Output the (x, y) coordinate of the center of the cell containing the given text.  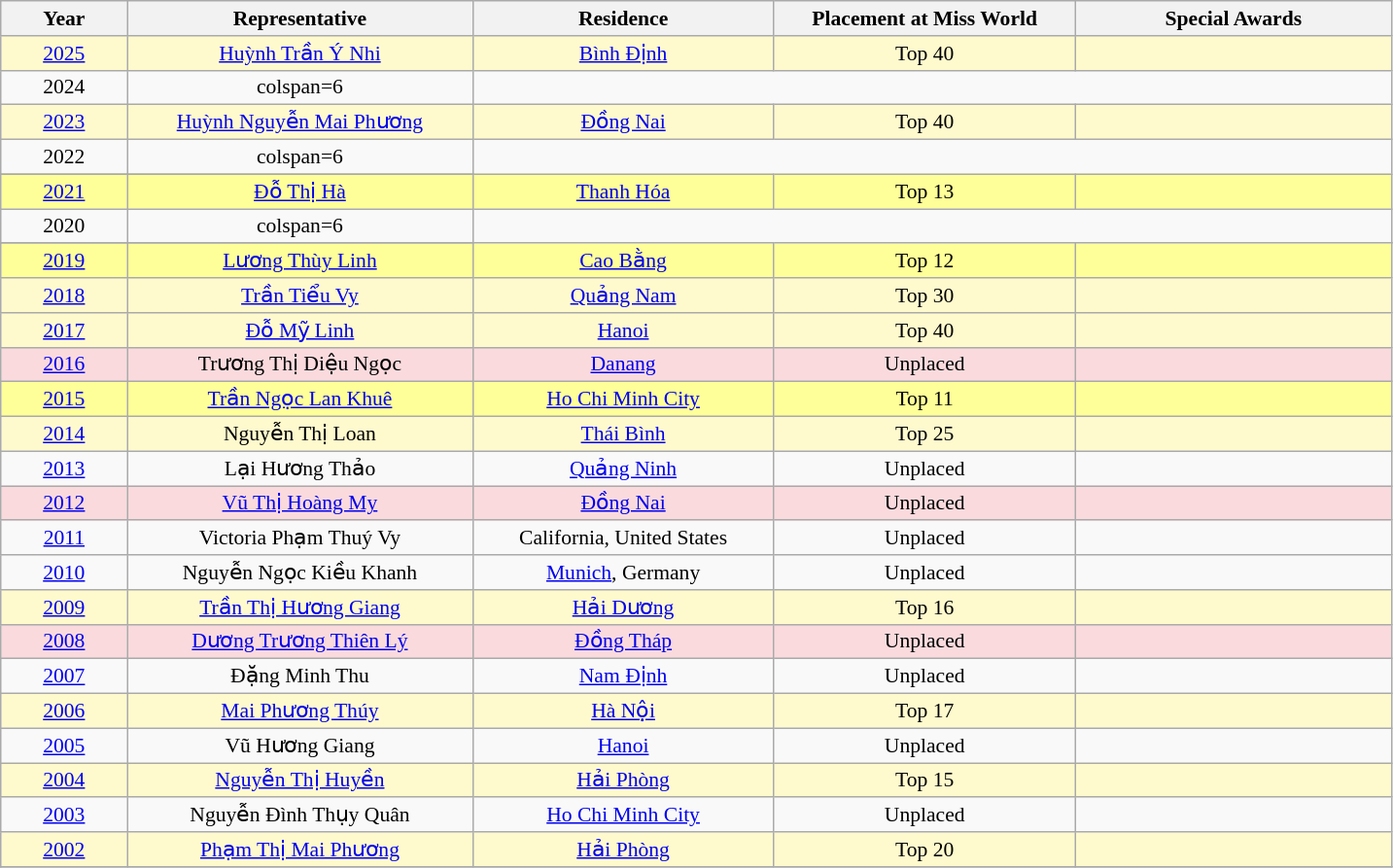
2024 (64, 87)
2018 (64, 295)
Top 15 (924, 781)
2020 (64, 226)
Quảng Nam (623, 295)
California, United States (623, 538)
Nguyễn Đình Thụy Quân (299, 816)
Lại Hương Thảo (299, 469)
Top 13 (924, 191)
2015 (64, 399)
2012 (64, 503)
Mai Phương Thúy (299, 712)
2016 (64, 365)
2008 (64, 642)
Hà Nội (623, 712)
Nguyễn Thị Loan (299, 434)
2013 (64, 469)
Bình Định (623, 53)
Cao Bằng (623, 261)
Dương Trương Thiên Lý (299, 642)
Top 11 (924, 399)
2006 (64, 712)
Placement at Miss World (924, 18)
Phạm Thị Mai Phương (299, 850)
2002 (64, 850)
2007 (64, 677)
Year (64, 18)
Danang (623, 365)
Đồng Tháp (623, 642)
Đỗ Thị Hà (299, 191)
Thái Bình (623, 434)
Huỳnh Trần Ý Nhi (299, 53)
2019 (64, 261)
Top 20 (924, 850)
2014 (64, 434)
2011 (64, 538)
Đặng Minh Thu (299, 677)
Top 25 (924, 434)
Nguyễn Thị Huyền (299, 781)
Nguyễn Ngọc Kiều Khanh (299, 573)
Top 17 (924, 712)
Đỗ Mỹ Linh (299, 330)
2022 (64, 157)
Top 12 (924, 261)
2009 (64, 608)
Vũ Hương Giang (299, 746)
Quảng Ninh (623, 469)
Nam Định (623, 677)
2005 (64, 746)
Hải Dương (623, 608)
Victoria Phạm Thuý Vy (299, 538)
Trần Thị Hương Giang (299, 608)
Lương Thùy Linh (299, 261)
2010 (64, 573)
Representative (299, 18)
Trần Tiểu Vy (299, 295)
2004 (64, 781)
Top 30 (924, 295)
Thanh Hóa (623, 191)
Huỳnh Nguyễn Mai Phương (299, 122)
Munich, Germany (623, 573)
Residence (623, 18)
2017 (64, 330)
2003 (64, 816)
Top 16 (924, 608)
Special Awards (1233, 18)
Trần Ngọc Lan Khuê (299, 399)
2025 (64, 53)
2021 (64, 191)
Vũ Thị Hoàng My (299, 503)
Trương Thị Diệu Ngọc (299, 365)
2023 (64, 122)
